Provide the (X, Y) coordinate of the cell's center where the given text is located.  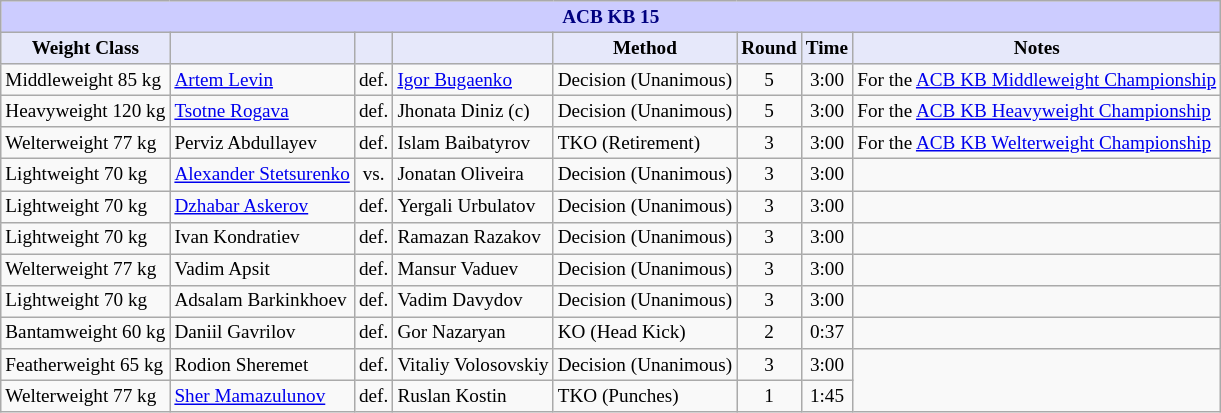
Adsalam Barkinkhoev (262, 301)
Notes (1037, 48)
Ivan Kondratiev (262, 238)
vs. (373, 175)
Daniil Gavrilov (262, 333)
For the ACB KB Heavyweight Championship (1037, 111)
Islam Baibatyrov (473, 143)
Mansur Vaduev (473, 270)
For the ACB KB Middleweight Championship (1037, 80)
Bantamweight 60 kg (86, 333)
Vadim Apsit (262, 270)
Dzhabar Askerov (262, 206)
Featherweight 65 kg (86, 365)
Jhonata Diniz (c) (473, 111)
Round (770, 48)
Yergali Urbulatov (473, 206)
TKO (Punches) (644, 396)
1:45 (826, 396)
Vadim Davydov (473, 301)
Tsotne Rogava (262, 111)
Method (644, 48)
Ruslan Kostin (473, 396)
Igor Bugaenko (473, 80)
Middleweight 85 kg (86, 80)
Rodion Sheremet (262, 365)
1 (770, 396)
0:37 (826, 333)
2 (770, 333)
For the ACB KB Welterweight Championship (1037, 143)
Ramazan Razakov (473, 238)
Weight Class (86, 48)
Perviz Abdullayev (262, 143)
Sher Mamazulunov (262, 396)
Heavyweight 120 kg (86, 111)
Time (826, 48)
TKO (Retirement) (644, 143)
ACB KB 15 (611, 17)
Artem Levin (262, 80)
Gor Nazaryan (473, 333)
Vitaliy Volosovskiy (473, 365)
KO (Head Kick) (644, 333)
Alexander Stetsurenko (262, 175)
Jonatan Oliveira (473, 175)
